Scan for the cell matching the given text and deliver its (X, Y) coordinate at center. 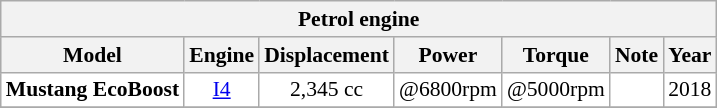
Petrol engine (359, 19)
Engine (222, 55)
Mustang EcoBoost (92, 90)
I4 (222, 90)
@5000rpm (556, 90)
Year (690, 55)
Displacement (326, 55)
2018 (690, 90)
Power (448, 55)
Model (92, 55)
2,345 cc (326, 90)
Torque (556, 55)
Note (636, 55)
@6800rpm (448, 90)
